Identify which cell holds the provided text, then report its [X, Y] central coordinate. 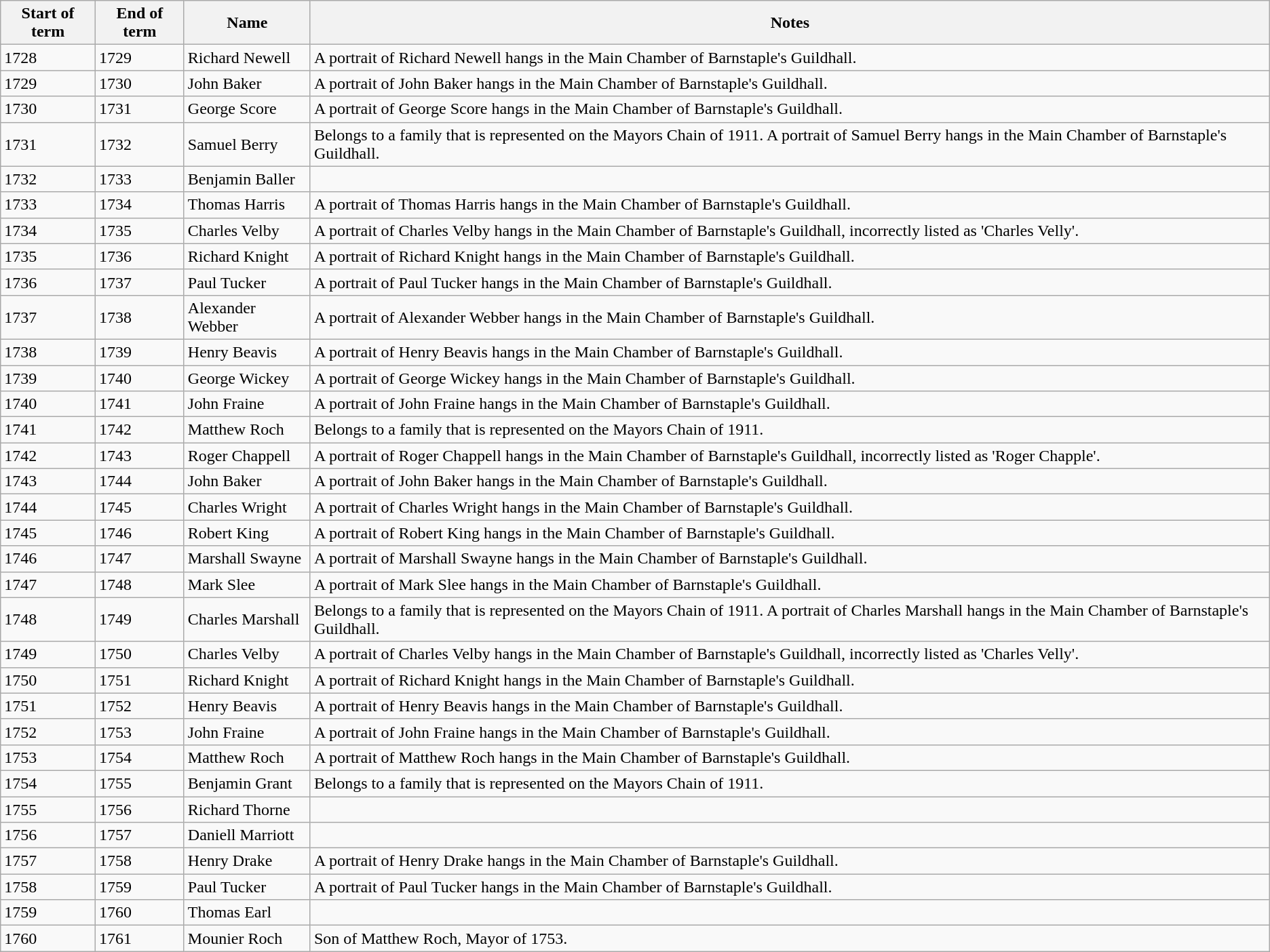
1728 [48, 58]
A portrait of Robert King hangs in the Main Chamber of Barnstaple's Guildhall. [790, 533]
A portrait of Charles Wright hangs in the Main Chamber of Barnstaple's Guildhall. [790, 507]
A portrait of George Wickey hangs in the Main Chamber of Barnstaple's Guildhall. [790, 378]
A portrait of George Score hangs in the Main Chamber of Barnstaple's Guildhall. [790, 109]
End of term [140, 23]
A portrait of Henry Drake hangs in the Main Chamber of Barnstaple's Guildhall. [790, 861]
1761 [140, 938]
A portrait of Thomas Harris hangs in the Main Chamber of Barnstaple's Guildhall. [790, 205]
Samuel Berry [247, 144]
Belongs to a family that is represented on the Mayors Chain of 1911. A portrait of Samuel Berry hangs in the Main Chamber of Barnstaple's Guildhall. [790, 144]
George Score [247, 109]
Notes [790, 23]
Benjamin Grant [247, 783]
Richard Newell [247, 58]
Alexander Webber [247, 317]
A portrait of Roger Chappell hangs in the Main Chamber of Barnstaple's Guildhall, incorrectly listed as 'Roger Chapple'. [790, 456]
Robert King [247, 533]
Son of Matthew Roch, Mayor of 1753. [790, 938]
Name [247, 23]
Start of term [48, 23]
George Wickey [247, 378]
Charles Marshall [247, 620]
Marshall Swayne [247, 559]
A portrait of Marshall Swayne hangs in the Main Chamber of Barnstaple's Guildhall. [790, 559]
Henry Drake [247, 861]
Mounier Roch [247, 938]
A portrait of Richard Newell hangs in the Main Chamber of Barnstaple's Guildhall. [790, 58]
Charles Wright [247, 507]
Richard Thorne [247, 809]
Roger Chappell [247, 456]
A portrait of Alexander Webber hangs in the Main Chamber of Barnstaple's Guildhall. [790, 317]
Thomas Earl [247, 913]
Benjamin Baller [247, 179]
Daniell Marriott [247, 835]
Thomas Harris [247, 205]
Mark Slee [247, 584]
A portrait of Matthew Roch hangs in the Main Chamber of Barnstaple's Guildhall. [790, 757]
A portrait of Mark Slee hangs in the Main Chamber of Barnstaple's Guildhall. [790, 584]
